Pinpoint the cell where the given text exists, returning its (x, y) midpoint coordinate. 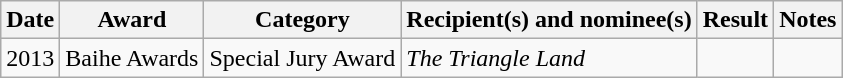
Notes (808, 20)
Recipient(s) and nominee(s) (549, 20)
2013 (30, 58)
The Triangle Land (549, 58)
Date (30, 20)
Result (735, 20)
Category (302, 20)
Baihe Awards (132, 58)
Award (132, 20)
Special Jury Award (302, 58)
